Capture the cell that displays the provided text and extract its [X, Y] central coordinate. 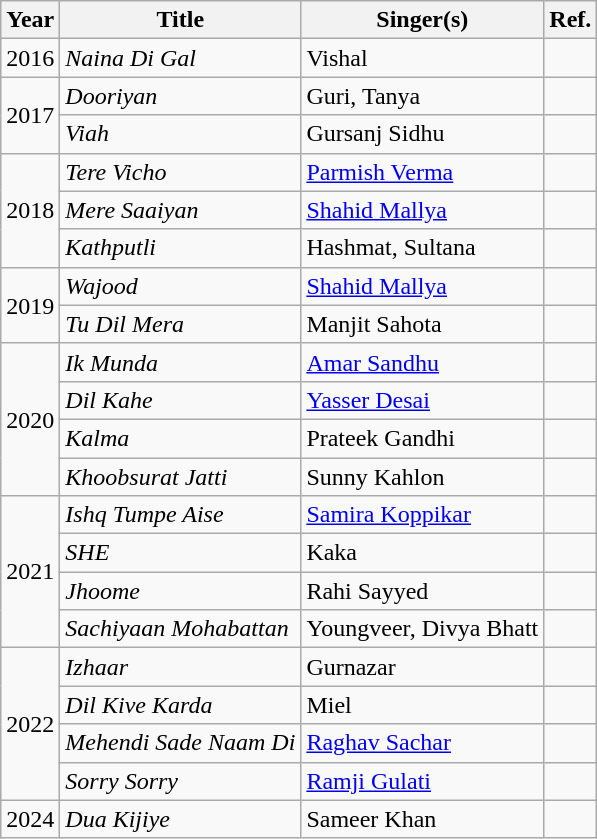
Ramji Gulati [422, 781]
Guri, Tanya [422, 96]
Izhaar [180, 667]
Naina Di Gal [180, 58]
Hashmat, Sultana [422, 248]
Kaka [422, 553]
Vishal [422, 58]
Tere Vicho [180, 172]
Ref. [570, 20]
Title [180, 20]
Viah [180, 134]
2021 [30, 572]
2024 [30, 819]
Amar Sandhu [422, 362]
Raghav Sachar [422, 743]
Year [30, 20]
Mere Saaiyan [180, 210]
Kalma [180, 438]
Youngveer, Divya Bhatt [422, 629]
Sunny Kahlon [422, 477]
Prateek Gandhi [422, 438]
Kathputli [180, 248]
Wajood [180, 286]
Manjit Sahota [422, 324]
2019 [30, 305]
Gurnazar [422, 667]
Parmish Verma [422, 172]
Sorry Sorry [180, 781]
Dooriyan [180, 96]
2022 [30, 724]
2017 [30, 115]
Yasser Desai [422, 400]
Sameer Khan [422, 819]
Khoobsurat Jatti [180, 477]
Tu Dil Mera [180, 324]
Miel [422, 705]
Dil Kive Karda [180, 705]
2018 [30, 210]
Dua Kijiye [180, 819]
Rahi Sayyed [422, 591]
Samira Koppikar [422, 515]
2016 [30, 58]
Gursanj Sidhu [422, 134]
Ishq Tumpe Aise [180, 515]
Mehendi Sade Naam Di [180, 743]
Singer(s) [422, 20]
SHE [180, 553]
Ik Munda [180, 362]
Sachiyaan Mohabattan [180, 629]
2020 [30, 419]
Dil Kahe [180, 400]
Jhoome [180, 591]
